Identify which cell holds the provided text, then report its [X, Y] central coordinate. 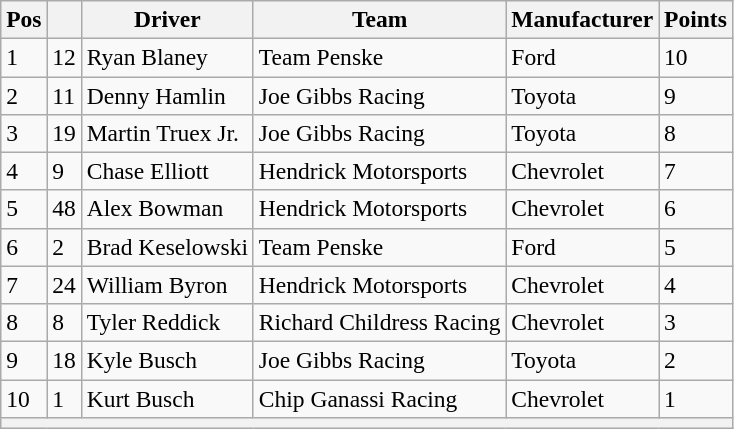
Driver [167, 19]
Richard Childress Racing [379, 322]
Manufacturer [582, 19]
Brad Keselowski [167, 247]
Martin Truex Jr. [167, 133]
Points [696, 19]
12 [64, 57]
Kyle Busch [167, 360]
48 [64, 209]
Tyler Reddick [167, 322]
William Byron [167, 285]
Team [379, 19]
Ryan Blaney [167, 57]
Denny Hamlin [167, 95]
Chase Elliott [167, 171]
11 [64, 95]
Alex Bowman [167, 209]
Chip Ganassi Racing [379, 398]
18 [64, 360]
19 [64, 133]
Pos [24, 19]
Kurt Busch [167, 398]
24 [64, 285]
